Pinpoint the cell where the given text exists, returning its [x, y] midpoint coordinate. 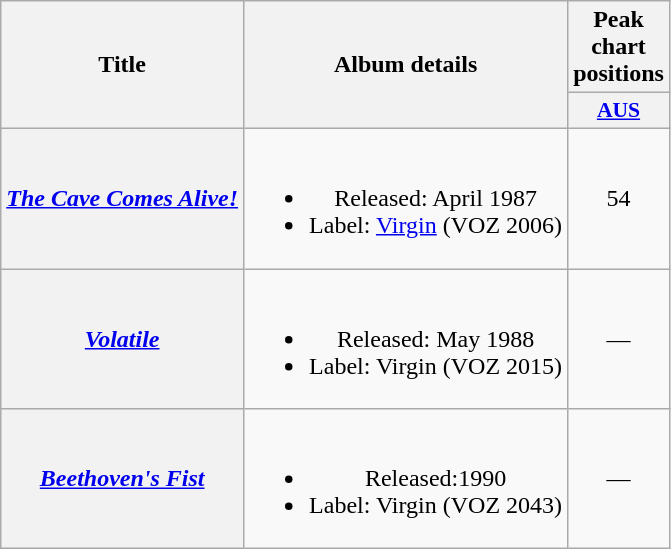
Released:1990Label: Virgin (VOZ 2043) [406, 479]
Album details [406, 65]
Volatile [122, 338]
Title [122, 65]
Released: May 1988Label: Virgin (VOZ 2015) [406, 338]
AUS [619, 111]
54 [619, 198]
Beethoven's Fist [122, 479]
Released: April 1987Label: Virgin (VOZ 2006) [406, 198]
The Cave Comes Alive! [122, 198]
Peak chart positions [619, 47]
